Capture the cell that displays the provided text and extract its (x, y) central coordinate. 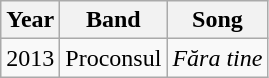
Year (30, 20)
2013 (30, 58)
Song (218, 20)
Proconsul (114, 58)
Band (114, 20)
Făra tine (218, 58)
